Determine the [x, y] coordinate at the center of the cell enclosing the given text.  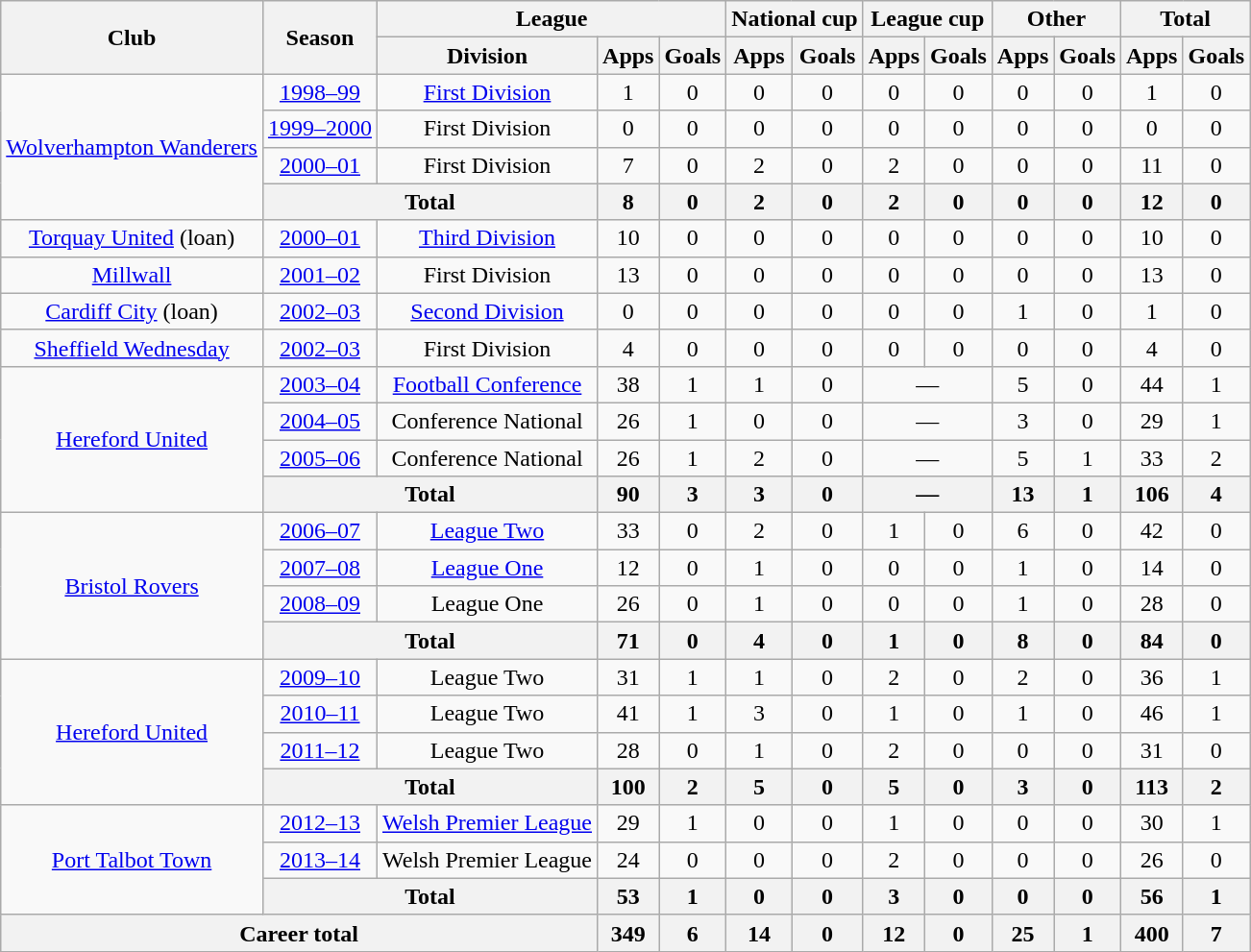
71 [628, 641]
24 [628, 860]
2006–07 [319, 531]
30 [1152, 823]
Bristol Rovers [133, 586]
46 [1152, 714]
Second Division [486, 311]
113 [1152, 787]
League [552, 19]
25 [1022, 933]
2012–13 [319, 823]
Football Conference [486, 384]
2007–08 [319, 568]
400 [1152, 933]
38 [628, 384]
2003–04 [319, 384]
36 [1152, 677]
349 [628, 933]
2011–12 [319, 750]
Third Division [486, 238]
Other [1056, 19]
2010–11 [319, 714]
42 [1152, 531]
Division [486, 56]
100 [628, 787]
National cup [795, 19]
2004–05 [319, 421]
106 [1152, 495]
Wolverhampton Wanderers [133, 147]
Torquay United (loan) [133, 238]
1999–2000 [319, 129]
53 [628, 896]
2001–02 [319, 275]
Sheffield Wednesday [133, 348]
1998–99 [319, 92]
90 [628, 495]
56 [1152, 896]
Career total [300, 933]
2009–10 [319, 677]
League cup [927, 19]
Cardiff City (loan) [133, 311]
84 [1152, 641]
Season [319, 37]
2005–06 [319, 458]
44 [1152, 384]
Port Talbot Town [133, 860]
Millwall [133, 275]
11 [1152, 165]
Club [133, 37]
41 [628, 714]
2008–09 [319, 604]
2013–14 [319, 860]
